For the text-containing cell, return its midpoint in [X, Y] coordinate format. 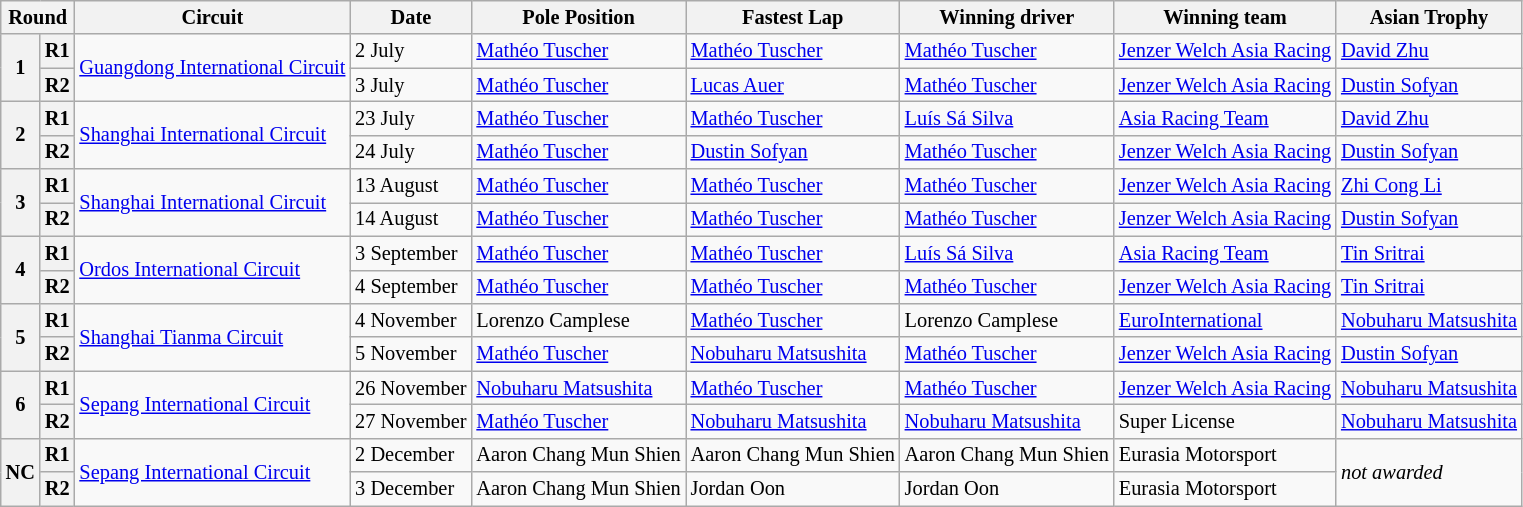
Winning driver [1007, 17]
Lucas Auer [793, 85]
Asian Trophy [1429, 17]
Winning team [1225, 17]
13 August [410, 186]
2 July [410, 51]
6 [20, 404]
23 July [410, 118]
3 [20, 202]
5 [20, 336]
4 November [410, 320]
3 September [410, 253]
1 [20, 68]
NC [20, 472]
Zhi Cong Li [1429, 186]
5 November [410, 354]
EuroInternational [1225, 320]
Circuit [212, 17]
Ordos International Circuit [212, 270]
Fastest Lap [793, 17]
Pole Position [578, 17]
2 December [410, 455]
14 August [410, 219]
not awarded [1429, 472]
3 December [410, 489]
Round [38, 17]
24 July [410, 152]
Shanghai Tianma Circuit [212, 336]
4 September [410, 287]
Date [410, 17]
27 November [410, 421]
4 [20, 270]
Guangdong International Circuit [212, 68]
2 [20, 134]
Super License [1225, 421]
26 November [410, 388]
3 July [410, 85]
